Identify which cell holds the provided text, then report its (x, y) central coordinate. 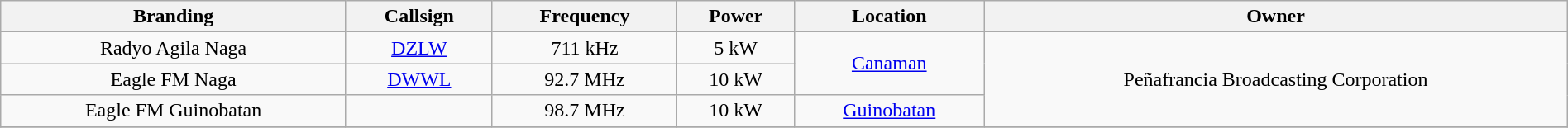
Radyo Agila Naga (174, 48)
Guinobatan (890, 111)
Owner (1275, 17)
Peñafrancia Broadcasting Corporation (1275, 79)
98.7 MHz (584, 111)
Power (736, 17)
Location (890, 17)
Canaman (890, 64)
Eagle FM Guinobatan (174, 111)
DWWL (418, 79)
Callsign (418, 17)
5 kW (736, 48)
92.7 MHz (584, 79)
Branding (174, 17)
711 kHz (584, 48)
Frequency (584, 17)
DZLW (418, 48)
Eagle FM Naga (174, 79)
